Scan for the cell matching the given text and deliver its [x, y] coordinate at center. 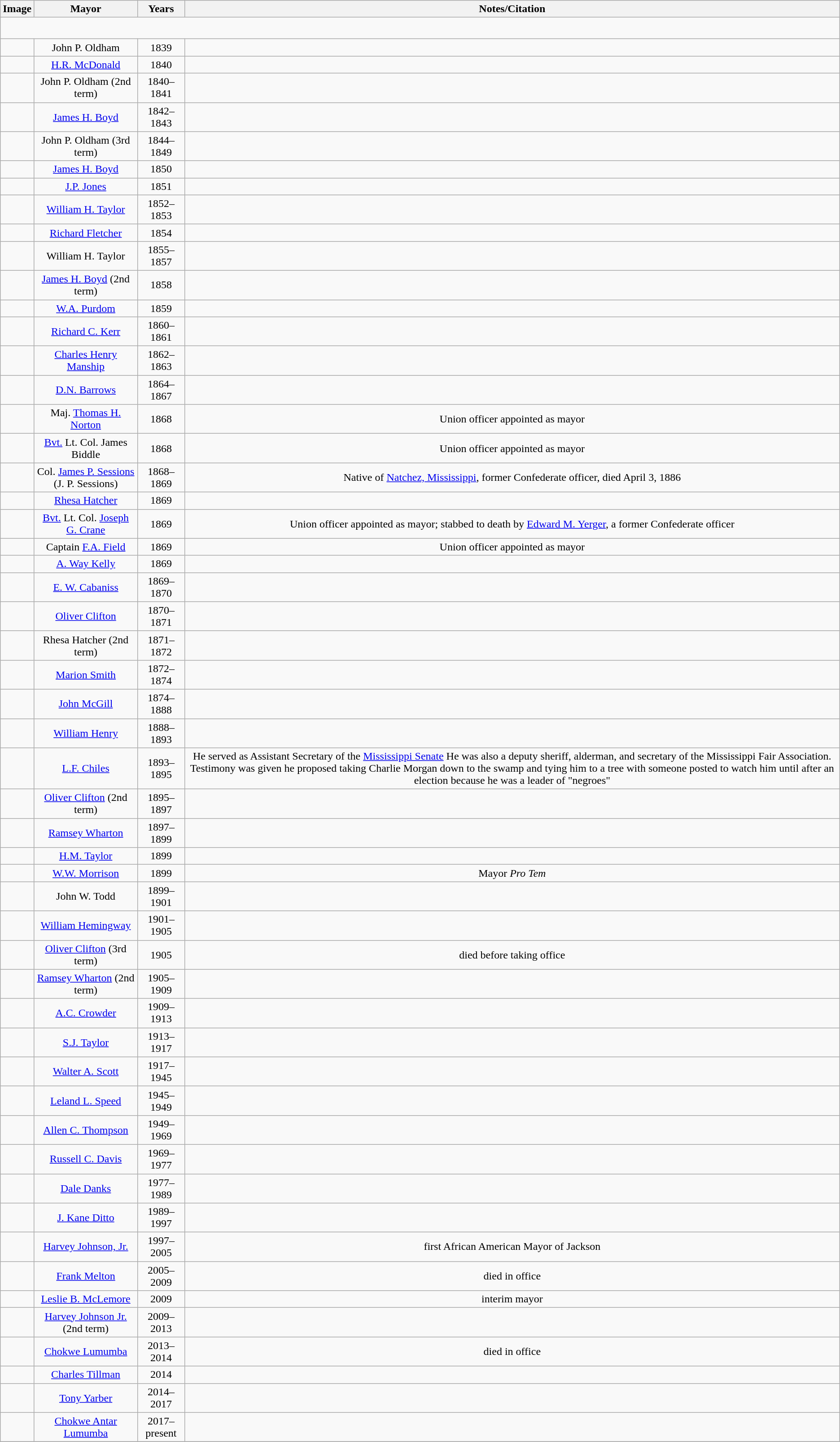
1945–1949 [161, 1101]
1854 [161, 233]
2017–present [161, 1427]
1858 [161, 285]
1839 [161, 48]
Rhesa Hatcher (2nd term) [86, 646]
Native of Natchez, Mississippi, former Confederate officer, died April 3, 1886 [512, 478]
1977–1989 [161, 1188]
E. W. Cabaniss [86, 587]
D.N. Barrows [86, 390]
Notes/Citation [512, 9]
Marion Smith [86, 674]
Oliver Clifton [86, 616]
1893–1895 [161, 769]
W.A. Purdom [86, 308]
1868–1869 [161, 478]
Ramsey Wharton (2nd term) [86, 984]
Oliver Clifton (2nd term) [86, 804]
1899–1901 [161, 896]
2014–2017 [161, 1398]
1989–1997 [161, 1218]
Bvt. Lt. Col. James Biddle [86, 448]
Mayor Pro Tem [512, 873]
Harvey Johnson, Jr. [86, 1247]
Rhesa Hatcher [86, 501]
1905 [161, 954]
Harvey Johnson Jr. (2nd term) [86, 1323]
William Henry [86, 733]
Mayor [86, 9]
1840 [161, 65]
Walter A. Scott [86, 1071]
Richard C. Kerr [86, 331]
Bvt. Lt. Col. Joseph G. Crane [86, 523]
1872–1874 [161, 674]
1869–1870 [161, 587]
first African American Mayor of Jackson [512, 1247]
1917–1945 [161, 1071]
Maj. Thomas H. Norton [86, 419]
1851 [161, 186]
1862–1863 [161, 361]
John P. Oldham [86, 48]
Charles Henry Manship [86, 361]
1901–1905 [161, 926]
J. Kane Ditto [86, 1218]
1871–1872 [161, 646]
1840–1841 [161, 88]
Leland L. Speed [86, 1101]
William Hemingway [86, 926]
Richard Fletcher [86, 233]
1842–1843 [161, 117]
1874–1888 [161, 704]
A. Way Kelly [86, 564]
James H. Boyd (2nd term) [86, 285]
H.R. McDonald [86, 65]
Union officer appointed as mayor; stabbed to death by Edward M. Yerger, a former Confederate officer [512, 523]
John P. Oldham (2nd term) [86, 88]
1860–1861 [161, 331]
John P. Oldham (3rd term) [86, 146]
Col. James P. Sessions (J. P. Sessions) [86, 478]
A.C. Crowder [86, 1013]
Oliver Clifton (3rd term) [86, 954]
1949–1969 [161, 1130]
John McGill [86, 704]
Captain F.A. Field [86, 547]
2014 [161, 1375]
Ramsey Wharton [86, 833]
1997–2005 [161, 1247]
1969–1977 [161, 1159]
2013–2014 [161, 1351]
Tony Yarber [86, 1398]
1870–1871 [161, 616]
Russell C. Davis [86, 1159]
Leslie B. McLemore [86, 1299]
Dale Danks [86, 1188]
1905–1909 [161, 984]
W.W. Morrison [86, 873]
Charles Tillman [86, 1375]
Chokwe Lumumba [86, 1351]
Allen C. Thompson [86, 1130]
H.M. Taylor [86, 856]
1864–1867 [161, 390]
S.J. Taylor [86, 1042]
1913–1917 [161, 1042]
interim mayor [512, 1299]
1859 [161, 308]
Chokwe Antar Lumumba [86, 1427]
Image [17, 9]
1895–1897 [161, 804]
1850 [161, 169]
Frank Melton [86, 1276]
1855–1857 [161, 256]
2009 [161, 1299]
1909–1913 [161, 1013]
2005–2009 [161, 1276]
2009–2013 [161, 1323]
1897–1899 [161, 833]
1844–1849 [161, 146]
1888–1893 [161, 733]
1852–1853 [161, 209]
L.F. Chiles [86, 769]
Years [161, 9]
John W. Todd [86, 896]
J.P. Jones [86, 186]
died before taking office [512, 954]
